For the text-containing cell, return its midpoint in [x, y] coordinate format. 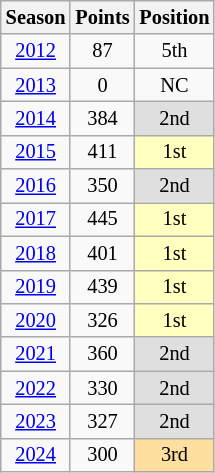
401 [102, 253]
327 [102, 421]
300 [102, 455]
2016 [36, 186]
350 [102, 186]
2020 [36, 320]
384 [102, 118]
2019 [36, 287]
5th [175, 51]
Season [36, 17]
NC [175, 85]
360 [102, 354]
330 [102, 388]
2021 [36, 354]
2018 [36, 253]
411 [102, 152]
2017 [36, 219]
2014 [36, 118]
2012 [36, 51]
2024 [36, 455]
439 [102, 287]
2023 [36, 421]
2013 [36, 85]
445 [102, 219]
Points [102, 17]
2022 [36, 388]
0 [102, 85]
Position [175, 17]
2015 [36, 152]
3rd [175, 455]
326 [102, 320]
87 [102, 51]
